Return (x, y) of the center of cell containing provided text 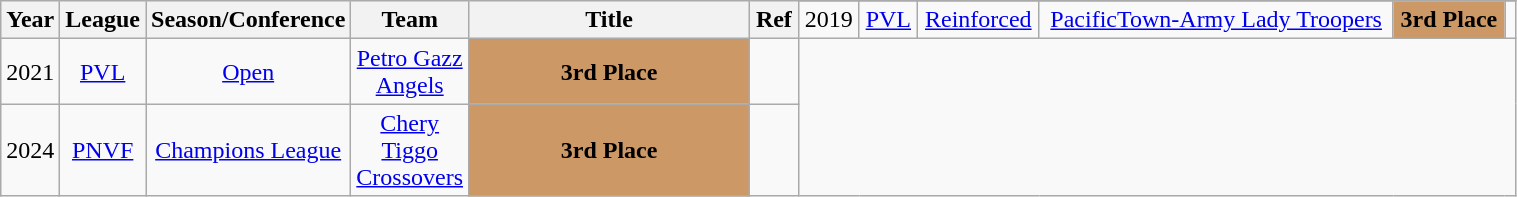
Open (248, 72)
Title (610, 20)
Reinforced (978, 20)
League (103, 20)
2021 (30, 72)
2024 (30, 150)
Team (410, 20)
2019 (828, 20)
PacificTown-Army Lady Troopers (1216, 20)
Ref (774, 20)
Chery Tiggo Crossovers (410, 150)
Season/Conference (248, 20)
PNVF (103, 150)
Petro Gazz Angels (410, 72)
Year (30, 20)
Champions League (248, 150)
